Detect which cell encompasses the target text, then output its (X, Y) center coordinate. 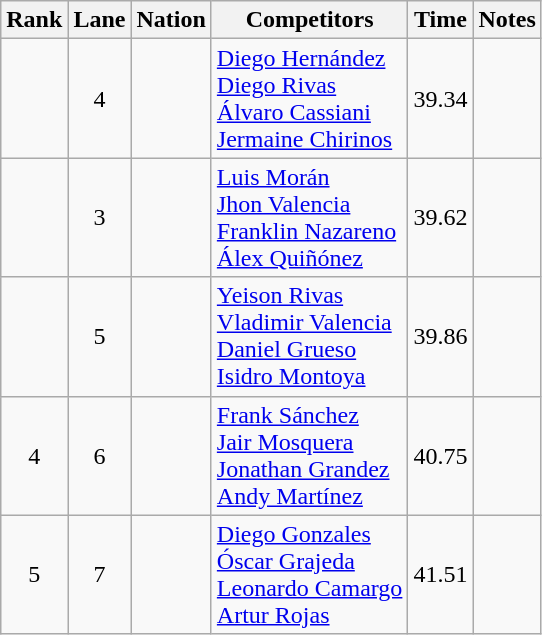
Diego GonzalesÓscar GrajedaLeonardo CamargoArtur Rojas (310, 574)
Competitors (310, 20)
6 (100, 456)
Diego HernándezDiego RivasÁlvaro CassianiJermaine Chirinos (310, 98)
39.86 (440, 336)
39.34 (440, 98)
39.62 (440, 218)
Notes (507, 20)
Lane (100, 20)
Yeison RivasVladimir ValenciaDaniel GruesoIsidro Montoya (310, 336)
Nation (171, 20)
Luis MoránJhon ValenciaFranklin NazarenoÁlex Quiñónez (310, 218)
3 (100, 218)
Time (440, 20)
Rank (34, 20)
Frank SánchezJair MosqueraJonathan GrandezAndy Martínez (310, 456)
7 (100, 574)
41.51 (440, 574)
40.75 (440, 456)
